Find where the given text appears and provide that cell's center as [X, Y] coordinate. 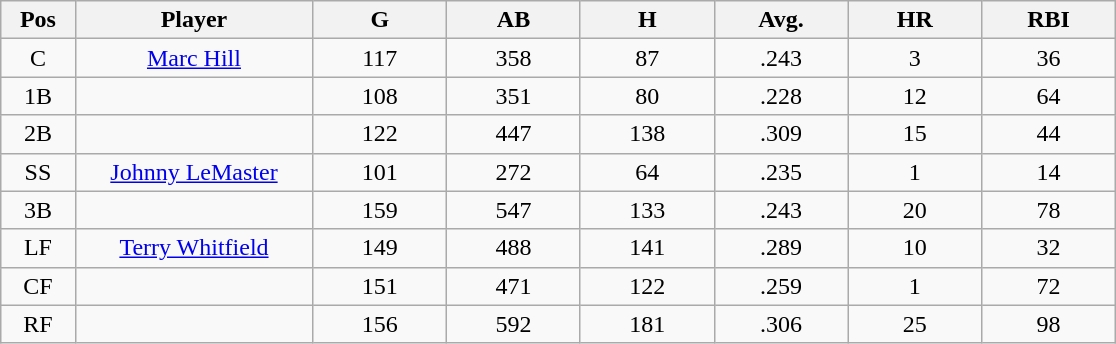
RF [38, 324]
.259 [781, 286]
25 [915, 324]
592 [514, 324]
2B [38, 134]
LF [38, 248]
151 [380, 286]
.306 [781, 324]
159 [380, 210]
Avg. [781, 20]
AB [514, 20]
.235 [781, 172]
Terry Whitfield [194, 248]
547 [514, 210]
G [380, 20]
156 [380, 324]
H [647, 20]
181 [647, 324]
14 [1049, 172]
117 [380, 58]
447 [514, 134]
Pos [38, 20]
SS [38, 172]
351 [514, 96]
358 [514, 58]
32 [1049, 248]
87 [647, 58]
72 [1049, 286]
Marc Hill [194, 58]
.289 [781, 248]
.309 [781, 134]
149 [380, 248]
C [38, 58]
44 [1049, 134]
12 [915, 96]
10 [915, 248]
488 [514, 248]
78 [1049, 210]
15 [915, 134]
101 [380, 172]
36 [1049, 58]
272 [514, 172]
138 [647, 134]
80 [647, 96]
Johnny LeMaster [194, 172]
108 [380, 96]
1B [38, 96]
141 [647, 248]
CF [38, 286]
3B [38, 210]
Player [194, 20]
98 [1049, 324]
HR [915, 20]
.228 [781, 96]
20 [915, 210]
133 [647, 210]
RBI [1049, 20]
3 [915, 58]
471 [514, 286]
